Output the (x, y) coordinate of the center of the cell containing the given text.  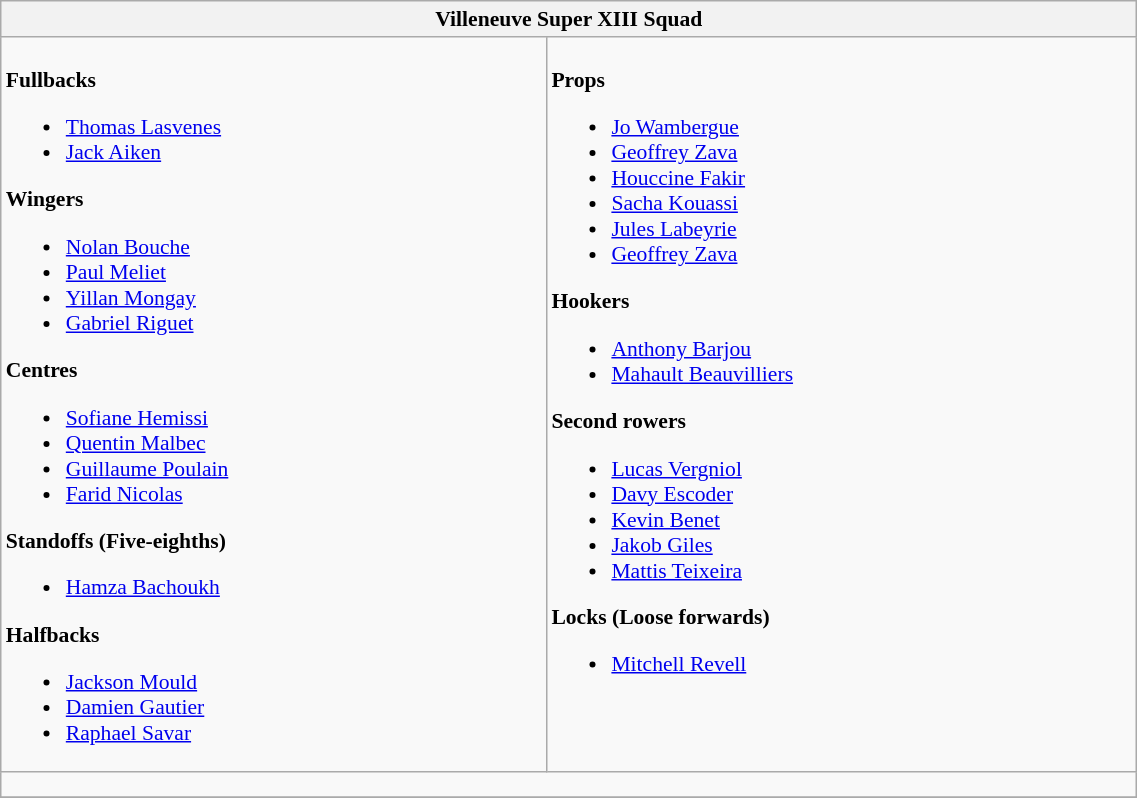
Villeneuve Super XIII Squad (569, 19)
